Determine the [X, Y] coordinate at the center of the cell enclosing the given text.  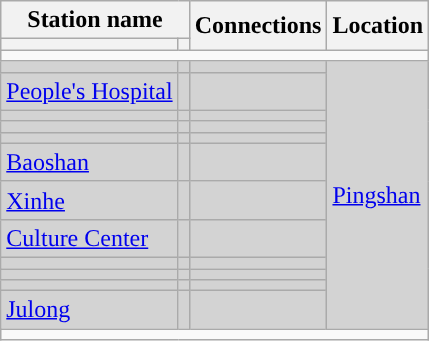
Location [378, 26]
Station name [95, 20]
Connections [258, 26]
Baoshan [90, 162]
People's Hospital [90, 91]
Julong [90, 310]
Pingshan [378, 195]
Xinhe [90, 200]
Culture Center [90, 238]
